Find where the given text appears and provide that cell's center as [x, y] coordinate. 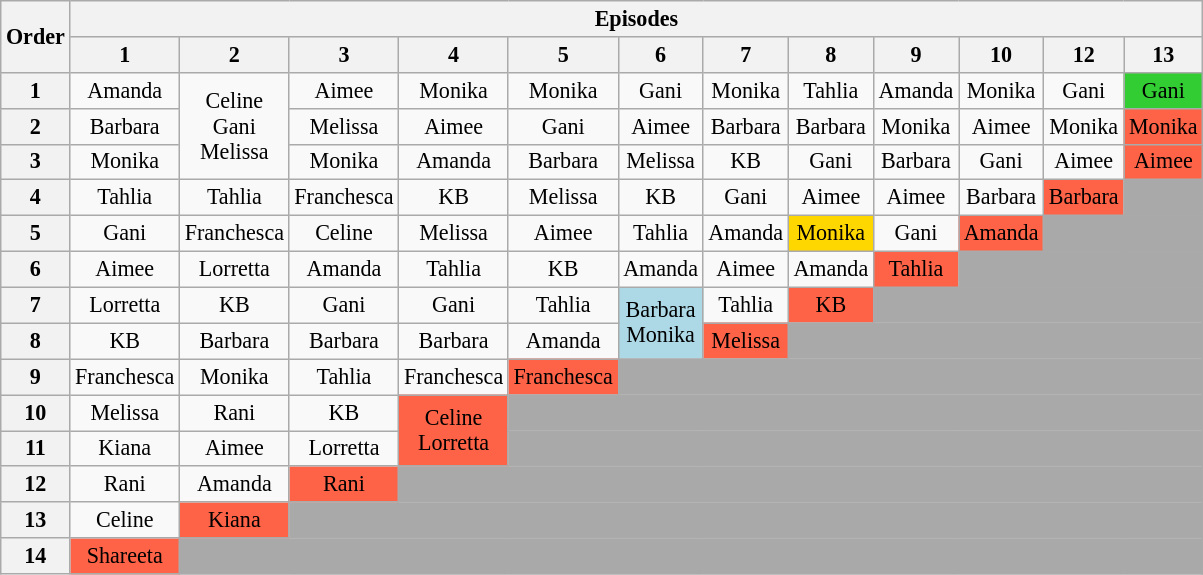
14 [36, 556]
11 [36, 448]
Episodes [636, 18]
Shareeta [125, 556]
CelineGaniMelissa [235, 126]
Order [36, 36]
CelineLorretta [454, 430]
BarbaraMonika [660, 323]
